Find where the given text appears and provide that cell's center as (x, y) coordinate. 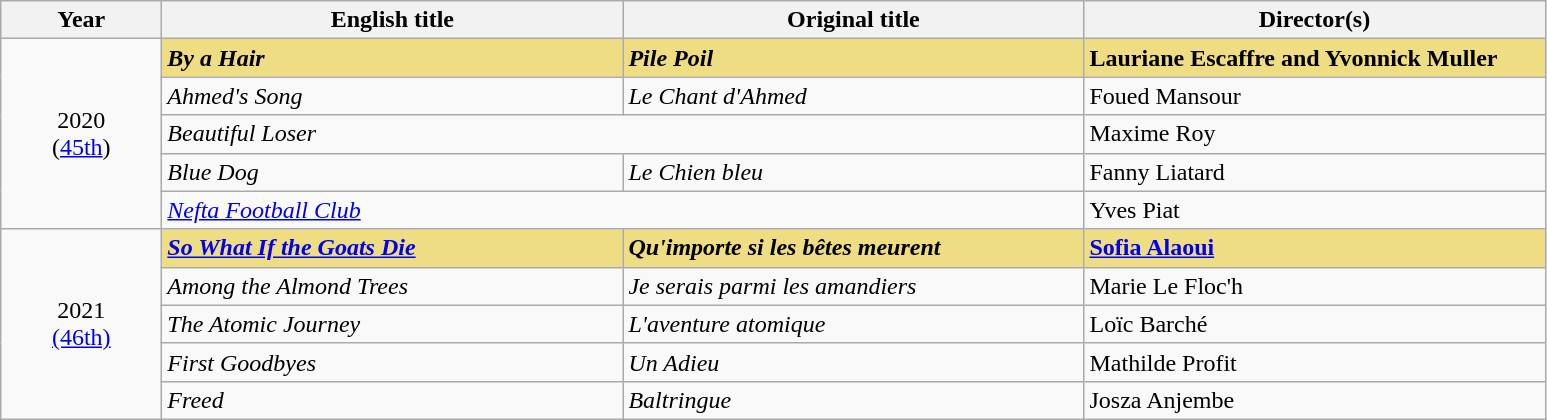
Le Chien bleu (854, 172)
Je serais parmi les amandiers (854, 286)
Mathilde Profit (1314, 362)
Blue Dog (392, 172)
Freed (392, 400)
Among the Almond Trees (392, 286)
Original title (854, 20)
Josza Anjembe (1314, 400)
Beautiful Loser (623, 134)
Loïc Barché (1314, 324)
Pile Poil (854, 58)
Maxime Roy (1314, 134)
First Goodbyes (392, 362)
English title (392, 20)
Fanny Liatard (1314, 172)
Ahmed's Song (392, 96)
By a Hair (392, 58)
Foued Mansour (1314, 96)
So What If the Goats Die (392, 248)
Yves Piat (1314, 210)
Qu'importe si les bêtes meurent (854, 248)
Le Chant d'Ahmed (854, 96)
Sofia Alaoui (1314, 248)
Baltringue (854, 400)
2021(46th) (82, 324)
Lauriane Escaffre and Yvonnick Muller (1314, 58)
Year (82, 20)
Marie Le Floc'h (1314, 286)
2020(45th) (82, 134)
The Atomic Journey (392, 324)
Nefta Football Club (623, 210)
L'aventure atomique (854, 324)
Un Adieu (854, 362)
Director(s) (1314, 20)
